Pinpoint the cell where the given text exists, returning its (X, Y) midpoint coordinate. 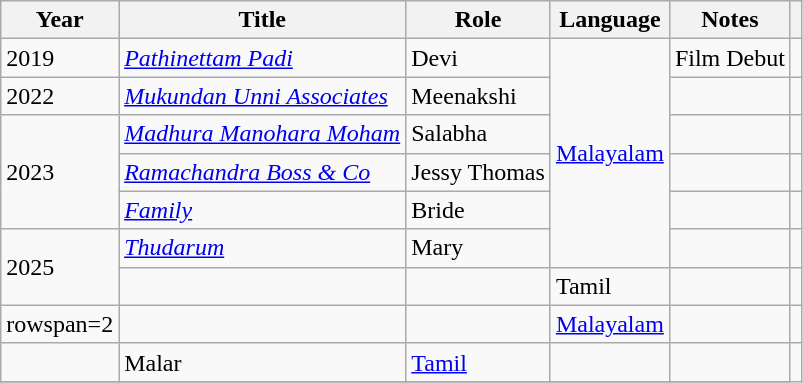
Malar (262, 362)
Year (60, 20)
Thudarum (262, 248)
Role (478, 20)
2022 (60, 96)
Pathinettam Padi (262, 58)
Mukundan Unni Associates (262, 96)
Madhura Manohara Moham (262, 134)
Meenakshi (478, 96)
2023 (60, 172)
Devi (478, 58)
Film Debut (730, 58)
Salabha (478, 134)
Language (610, 20)
2025 (60, 267)
Jessy Thomas (478, 172)
Notes (730, 20)
Bride (478, 210)
Family (262, 210)
Mary (478, 248)
Ramachandra Boss & Co (262, 172)
rowspan=2 (60, 324)
2019 (60, 58)
Title (262, 20)
